Return the (x, y) coordinate for the center point of the cell that contains the specified text.  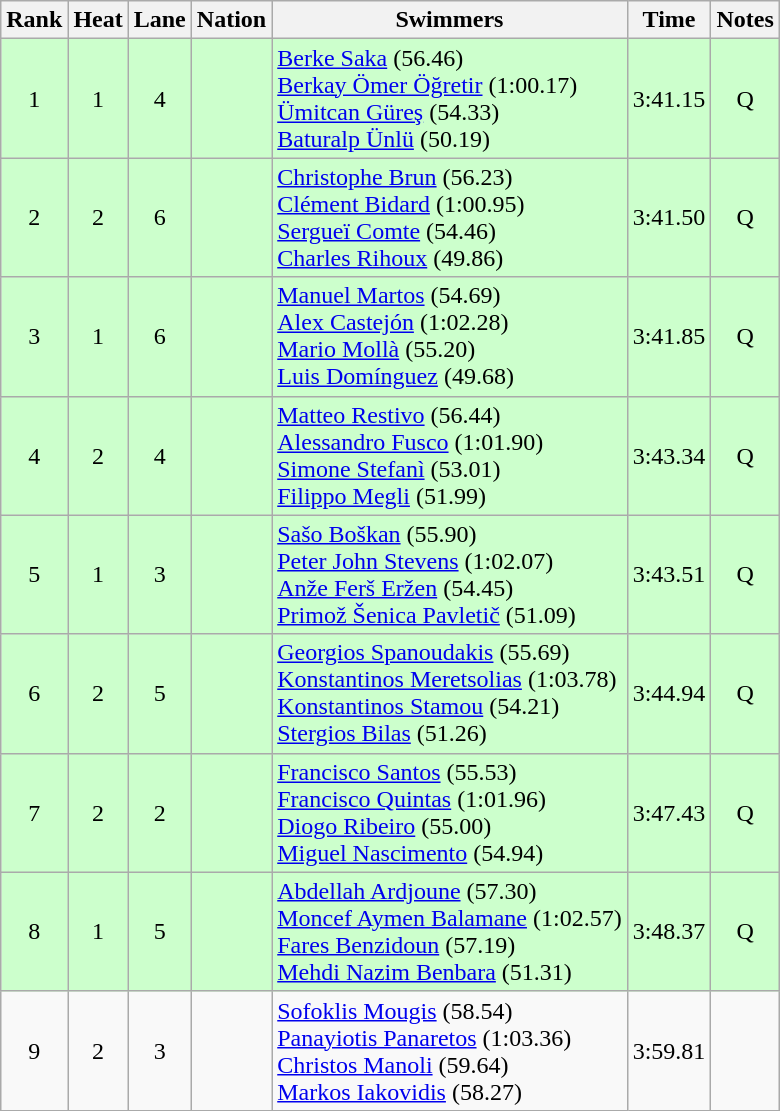
Berke Saka (56.46)Berkay Ömer Öğretir (1:00.17)Ümitcan Güreş (54.33)Baturalp Ünlü (50.19) (450, 98)
Sašo Boškan (55.90)Peter John Stevens (1:02.07)Anže Ferš Eržen (54.45)Primož Šenica Pavletič (51.09) (450, 574)
3:44.94 (669, 694)
3:41.50 (669, 218)
Georgios Spanoudakis (55.69)Konstantinos Meretsolias (1:03.78)Konstantinos Stamou (54.21)Stergios Bilas (51.26) (450, 694)
Lane (160, 20)
3:47.43 (669, 812)
Manuel Martos (54.69)Alex Castejón (1:02.28)Mario Mollà (55.20)Luis Domínguez (49.68) (450, 336)
3:41.85 (669, 336)
Notes (745, 20)
Swimmers (450, 20)
3:41.15 (669, 98)
3:43.51 (669, 574)
Nation (231, 20)
3:43.34 (669, 456)
7 (34, 812)
Francisco Santos (55.53)Francisco Quintas (1:01.96)Diogo Ribeiro (55.00)Miguel Nascimento (54.94) (450, 812)
Time (669, 20)
Sofoklis Mougis (58.54)Panayiotis Panaretos (1:03.36)Christos Manoli (59.64)Markos Iakovidis (58.27) (450, 1050)
Heat (98, 20)
3:59.81 (669, 1050)
Matteo Restivo (56.44)Alessandro Fusco (1:01.90)Simone Stefanì (53.01)Filippo Megli (51.99) (450, 456)
Rank (34, 20)
Christophe Brun (56.23)Clément Bidard (1:00.95)Sergueï Comte (54.46)Charles Rihoux (49.86) (450, 218)
Abdellah Ardjoune (57.30)Moncef Aymen Balamane (1:02.57)Fares Benzidoun (57.19)Mehdi Nazim Benbara (51.31) (450, 932)
3:48.37 (669, 932)
8 (34, 932)
9 (34, 1050)
